Extract the [X, Y] coordinate from the center of the cell holding the provided text.  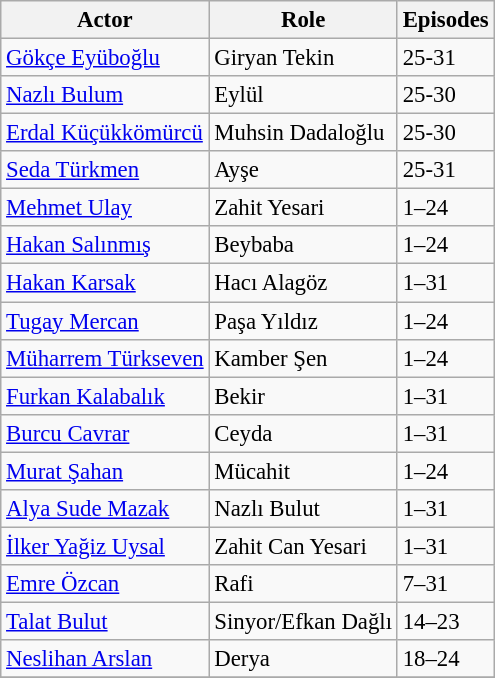
Nazlı Bulum [105, 95]
Alya Sude Mazak [105, 509]
Zahit Can Yesari [303, 546]
Eylül [303, 95]
14–23 [446, 621]
Burcu Cavrar [105, 433]
Sinyor/Efkan Dağlı [303, 621]
Muhsin Dadaloğlu [303, 133]
Mehmet Ulay [105, 208]
Ayşе [303, 170]
Hacı Alagöz [303, 283]
Talat Bulut [105, 621]
Seda Türkmen [105, 170]
Ceyda [303, 433]
Hakan Karsak [105, 283]
18–24 [446, 659]
Derya [303, 659]
Hakan Salınmış [105, 245]
Rafi [303, 584]
Neslihan Arslan [105, 659]
Bekir [303, 396]
Actor [105, 20]
Müharrem Türkseven [105, 358]
Zahit Yesari [303, 208]
7–31 [446, 584]
Emre Özcan [105, 584]
Furkan Kalabalık [105, 396]
Erdal Küçükkömürcü [105, 133]
Gökçe Eyüboğlu [105, 58]
Role [303, 20]
Kamber Şen [303, 358]
Tugay Mercan [105, 321]
Beybaba [303, 245]
Murat Şahan [105, 471]
Giryan Tekin [303, 58]
İlker Yağiz Uysal [105, 546]
Nazlı Bulut [303, 509]
Mücahit [303, 471]
Episodes [446, 20]
Paşa Yıldız [303, 321]
